Locate the cell with the specified text and output its (X, Y) center coordinate. 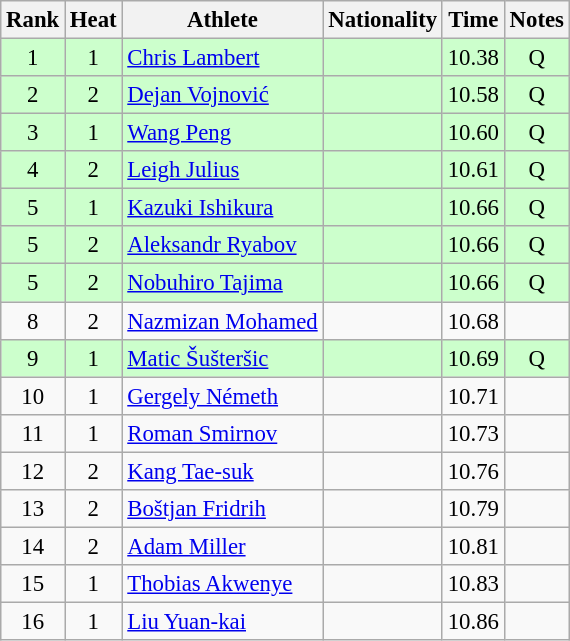
8 (33, 321)
14 (33, 546)
Aleksandr Ryabov (222, 245)
Boštjan Fridrih (222, 509)
3 (33, 133)
10.38 (473, 58)
10.69 (473, 358)
Athlete (222, 20)
10 (33, 396)
10.61 (473, 170)
9 (33, 358)
10.60 (473, 133)
12 (33, 471)
10.83 (473, 584)
Heat (94, 20)
Roman Smirnov (222, 433)
Nobuhiro Tajima (222, 283)
16 (33, 621)
Kazuki Ishikura (222, 208)
Dejan Vojnović (222, 95)
Wang Peng (222, 133)
Thobias Akwenye (222, 584)
10.73 (473, 433)
Kang Tae-suk (222, 471)
Leigh Julius (222, 170)
Time (473, 20)
Rank (33, 20)
10.79 (473, 509)
10.76 (473, 471)
10.68 (473, 321)
Notes (536, 20)
13 (33, 509)
Chris Lambert (222, 58)
Nationality (382, 20)
4 (33, 170)
10.81 (473, 546)
Matic Šušteršic (222, 358)
15 (33, 584)
10.71 (473, 396)
Liu Yuan-kai (222, 621)
11 (33, 433)
Nazmizan Mohamed (222, 321)
Adam Miller (222, 546)
Gergely Németh (222, 396)
10.58 (473, 95)
10.86 (473, 621)
